Find where the given text appears and provide that cell's center as [x, y] coordinate. 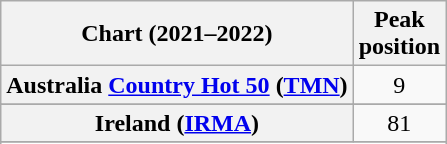
Chart (2021–2022) [177, 34]
Ireland (IRMA) [177, 123]
Peakposition [399, 34]
Australia Country Hot 50 (TMN) [177, 85]
81 [399, 123]
9 [399, 85]
